Locate the cell with the specified text and output its [x, y] center coordinate. 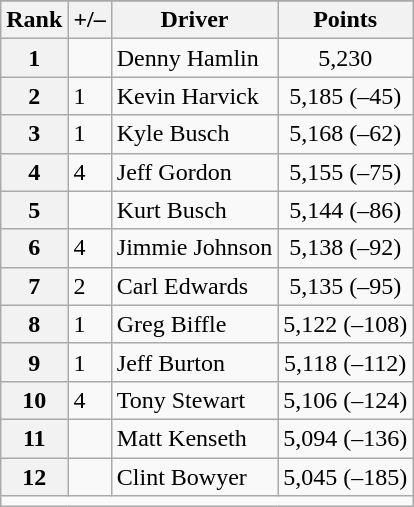
+/– [90, 20]
5,230 [346, 58]
3 [34, 134]
Kurt Busch [194, 210]
Greg Biffle [194, 324]
5,106 (–124) [346, 400]
5,144 (–86) [346, 210]
Jimmie Johnson [194, 248]
Kevin Harvick [194, 96]
5,118 (–112) [346, 362]
5,045 (–185) [346, 477]
Denny Hamlin [194, 58]
5,094 (–136) [346, 438]
6 [34, 248]
5 [34, 210]
11 [34, 438]
5,122 (–108) [346, 324]
Carl Edwards [194, 286]
Jeff Gordon [194, 172]
10 [34, 400]
Matt Kenseth [194, 438]
9 [34, 362]
5,135 (–95) [346, 286]
5,168 (–62) [346, 134]
Driver [194, 20]
Kyle Busch [194, 134]
Clint Bowyer [194, 477]
12 [34, 477]
Rank [34, 20]
Jeff Burton [194, 362]
8 [34, 324]
5,138 (–92) [346, 248]
Tony Stewart [194, 400]
Points [346, 20]
5,155 (–75) [346, 172]
5,185 (–45) [346, 96]
7 [34, 286]
